Detect which cell encompasses the target text, then output its [X, Y] center coordinate. 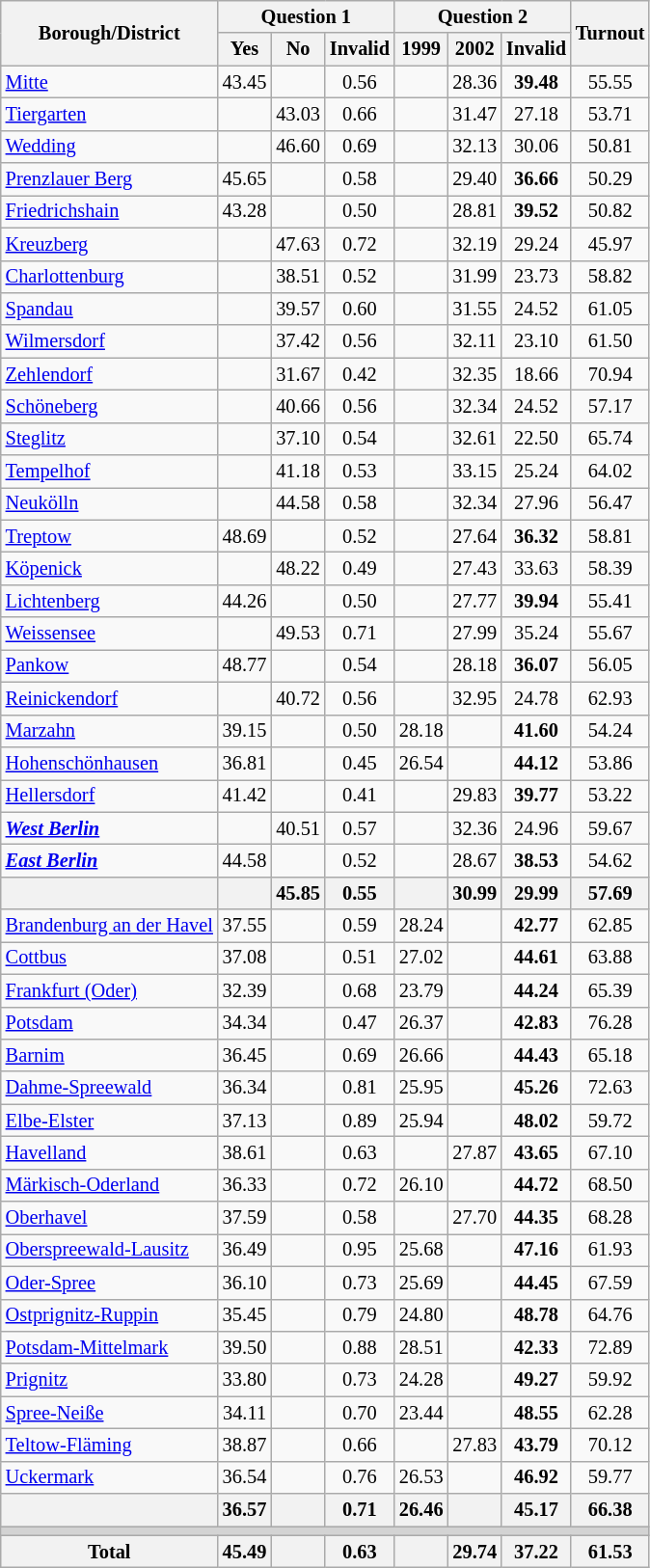
68.28 [609, 1218]
45.85 [298, 893]
Ostprignitz-Ruppin [110, 1315]
36.66 [536, 179]
36.33 [245, 1185]
37.59 [245, 1218]
Pankow [110, 665]
38.51 [298, 277]
32.61 [474, 439]
36.34 [245, 1088]
59.72 [609, 1121]
27.96 [536, 503]
0.45 [360, 763]
0.55 [360, 893]
46.92 [536, 1477]
53.71 [609, 114]
0.41 [360, 796]
36.81 [245, 763]
Brandenburg an der Havel [110, 926]
25.95 [421, 1088]
64.76 [609, 1315]
Oberhavel [110, 1218]
46.60 [298, 147]
0.57 [360, 828]
48.77 [245, 665]
72.89 [609, 1347]
65.18 [609, 1055]
Wilmersdorf [110, 341]
Hellersdorf [110, 796]
0.49 [360, 568]
54.62 [609, 860]
East Berlin [110, 860]
76.28 [609, 1023]
0.51 [360, 958]
56.47 [609, 503]
61.50 [609, 341]
37.55 [245, 926]
37.08 [245, 958]
26.66 [421, 1055]
53.86 [609, 763]
Elbe-Elster [110, 1121]
55.41 [609, 601]
34.34 [245, 1023]
32.13 [474, 147]
Spree-Neiße [110, 1413]
42.33 [536, 1347]
Cottbus [110, 958]
59.67 [609, 828]
32.39 [245, 990]
Potsdam-Mittelmark [110, 1347]
39.50 [245, 1347]
0.95 [360, 1250]
43.28 [245, 211]
45.17 [536, 1510]
Treptow [110, 536]
44.72 [536, 1185]
26.46 [421, 1510]
Zehlendorf [110, 374]
43.45 [245, 82]
29.99 [536, 893]
38.61 [245, 1152]
39.77 [536, 796]
48.55 [536, 1413]
27.87 [474, 1152]
Neukölln [110, 503]
24.96 [536, 828]
40.51 [298, 828]
45.26 [536, 1088]
Märkisch-Oderland [110, 1185]
27.02 [421, 958]
68.50 [609, 1185]
61.05 [609, 309]
62.28 [609, 1413]
Prignitz [110, 1380]
62.85 [609, 926]
43.03 [298, 114]
50.82 [609, 211]
28.67 [474, 860]
30.06 [536, 147]
38.87 [245, 1445]
37.10 [298, 439]
27.43 [474, 568]
32.11 [474, 341]
25.68 [421, 1250]
Prenzlauer Berg [110, 179]
Lichtenberg [110, 601]
28.51 [421, 1347]
29.40 [474, 179]
61.93 [609, 1250]
0.53 [360, 472]
43.65 [536, 1152]
31.47 [474, 114]
31.67 [298, 374]
27.77 [474, 601]
Barnim [110, 1055]
27.99 [474, 634]
26.54 [421, 763]
39.15 [245, 731]
29.24 [536, 244]
0.76 [360, 1477]
36.49 [245, 1250]
Hohenschönhausen [110, 763]
50.81 [609, 147]
Oberspreewald-Lausitz [110, 1250]
48.78 [536, 1315]
41.42 [245, 796]
32.36 [474, 828]
35.45 [245, 1315]
Kreuzberg [110, 244]
65.39 [609, 990]
29.74 [474, 1552]
36.54 [245, 1477]
39.94 [536, 601]
22.50 [536, 439]
27.18 [536, 114]
25.24 [536, 472]
33.15 [474, 472]
33.80 [245, 1380]
36.57 [245, 1510]
36.07 [536, 665]
Weissensee [110, 634]
Spandau [110, 309]
25.69 [421, 1283]
39.57 [298, 309]
58.82 [609, 277]
0.88 [360, 1347]
23.79 [421, 990]
2002 [474, 49]
58.81 [609, 536]
Friedrichshain [110, 211]
29.83 [474, 796]
31.55 [474, 309]
67.10 [609, 1152]
26.10 [421, 1185]
18.66 [536, 374]
59.77 [609, 1477]
Steglitz [110, 439]
42.77 [536, 926]
49.27 [536, 1380]
0.79 [360, 1315]
41.60 [536, 731]
27.70 [474, 1218]
0.89 [360, 1121]
28.24 [421, 926]
Tempelhof [110, 472]
42.83 [536, 1023]
37.13 [245, 1121]
33.63 [536, 568]
0.81 [360, 1088]
Potsdam [110, 1023]
44.12 [536, 763]
Oder-Spree [110, 1283]
39.48 [536, 82]
Köpenick [110, 568]
Frankfurt (Oder) [110, 990]
24.80 [421, 1315]
27.64 [474, 536]
Borough/District [110, 33]
40.66 [298, 406]
56.05 [609, 665]
0.47 [360, 1023]
32.19 [474, 244]
36.32 [536, 536]
44.61 [536, 958]
28.81 [474, 211]
25.94 [421, 1121]
35.24 [536, 634]
39.52 [536, 211]
53.22 [609, 796]
47.63 [298, 244]
26.53 [421, 1477]
26.37 [421, 1023]
27.83 [474, 1445]
59.92 [609, 1380]
40.72 [298, 698]
67.59 [609, 1283]
0.60 [360, 309]
Total [110, 1552]
31.99 [474, 277]
West Berlin [110, 828]
Charlottenburg [110, 277]
61.53 [609, 1552]
32.35 [474, 374]
Dahme-Spreewald [110, 1088]
Question 2 [482, 16]
66.38 [609, 1510]
Reinickendorf [110, 698]
Mitte [110, 82]
No [298, 49]
36.45 [245, 1055]
0.42 [360, 374]
44.45 [536, 1283]
62.93 [609, 698]
64.02 [609, 472]
0.68 [360, 990]
45.97 [609, 244]
48.69 [245, 536]
41.18 [298, 472]
45.65 [245, 179]
Tiergarten [110, 114]
0.59 [360, 926]
48.02 [536, 1121]
Teltow-Fläming [110, 1445]
0.70 [360, 1413]
Wedding [110, 147]
37.42 [298, 341]
57.69 [609, 893]
63.88 [609, 958]
49.53 [298, 634]
37.22 [536, 1552]
43.79 [536, 1445]
44.24 [536, 990]
23.73 [536, 277]
23.44 [421, 1413]
Uckermark [110, 1477]
23.10 [536, 341]
34.11 [245, 1413]
44.35 [536, 1218]
Yes [245, 49]
24.28 [421, 1380]
70.12 [609, 1445]
47.16 [536, 1250]
Turnout [609, 33]
45.49 [245, 1552]
24.78 [536, 698]
48.22 [298, 568]
36.10 [245, 1283]
72.63 [609, 1088]
44.26 [245, 601]
Havelland [110, 1152]
65.74 [609, 439]
30.99 [474, 893]
50.29 [609, 179]
Marzahn [110, 731]
32.95 [474, 698]
1999 [421, 49]
70.94 [609, 374]
28.36 [474, 82]
Question 1 [307, 16]
54.24 [609, 731]
55.55 [609, 82]
55.67 [609, 634]
38.53 [536, 860]
Schöneberg [110, 406]
44.43 [536, 1055]
58.39 [609, 568]
57.17 [609, 406]
